Capture the cell that displays the provided text and extract its [X, Y] central coordinate. 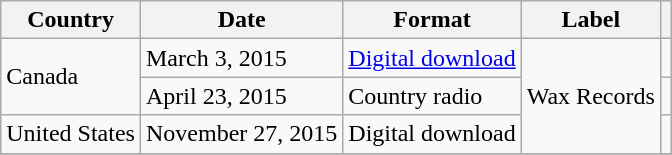
Format [432, 20]
Label [590, 20]
November 27, 2015 [241, 134]
Wax Records [590, 96]
Country radio [432, 96]
Country [71, 20]
United States [71, 134]
April 23, 2015 [241, 96]
March 3, 2015 [241, 58]
Date [241, 20]
Canada [71, 77]
